Scan for the cell matching the given text and deliver its (X, Y) coordinate at center. 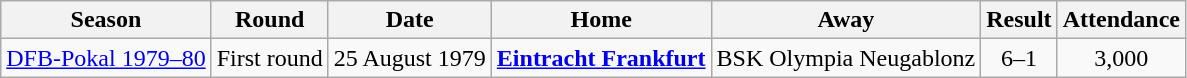
Season (106, 20)
BSK Olympia Neugablonz (846, 58)
Result (1019, 20)
Home (601, 20)
Date (410, 20)
Away (846, 20)
25 August 1979 (410, 58)
6–1 (1019, 58)
3,000 (1121, 58)
Attendance (1121, 20)
DFB-Pokal 1979–80 (106, 58)
Round (270, 20)
First round (270, 58)
Eintracht Frankfurt (601, 58)
